Search for the cell housing the specified text and yield its [x, y] center coordinate. 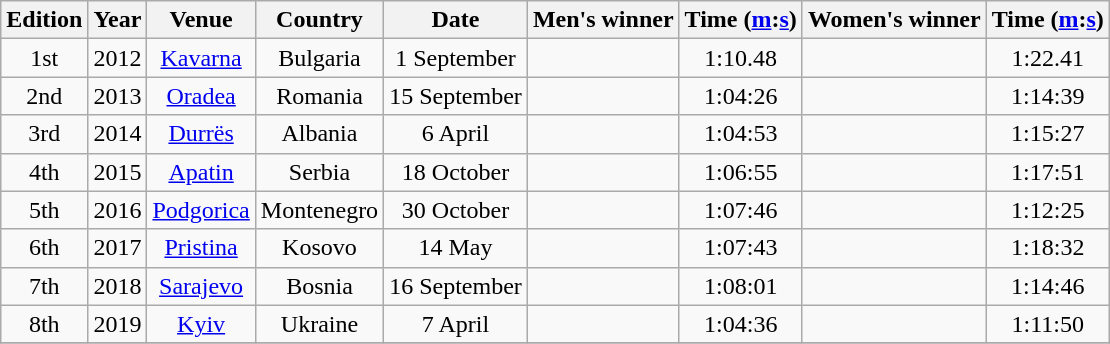
Kavarna [201, 58]
1 September [456, 58]
Date [456, 20]
1:08:01 [740, 286]
Country [319, 20]
2012 [118, 58]
1:14:46 [1048, 286]
Albania [319, 134]
2019 [118, 324]
1:10.48 [740, 58]
1:17:51 [1048, 172]
1:06:55 [740, 172]
Apatin [201, 172]
1:04:26 [740, 96]
2nd [44, 96]
1st [44, 58]
Montenegro [319, 210]
5th [44, 210]
1:04:36 [740, 324]
Kyiv [201, 324]
2016 [118, 210]
Oradea [201, 96]
Edition [44, 20]
2013 [118, 96]
Bulgaria [319, 58]
Women's winner [894, 20]
3rd [44, 134]
2018 [118, 286]
16 September [456, 286]
Men's winner [603, 20]
18 October [456, 172]
6 April [456, 134]
Serbia [319, 172]
8th [44, 324]
Romania [319, 96]
Podgorica [201, 210]
2014 [118, 134]
7 April [456, 324]
Durrës [201, 134]
7th [44, 286]
30 October [456, 210]
15 September [456, 96]
6th [44, 248]
1:22.41 [1048, 58]
2017 [118, 248]
Ukraine [319, 324]
Sarajevo [201, 286]
2015 [118, 172]
1:04:53 [740, 134]
1:12:25 [1048, 210]
1:14:39 [1048, 96]
1:07:46 [740, 210]
1:18:32 [1048, 248]
Pristina [201, 248]
1:11:50 [1048, 324]
Kosovo [319, 248]
4th [44, 172]
1:07:43 [740, 248]
Year [118, 20]
14 May [456, 248]
Bosnia [319, 286]
1:15:27 [1048, 134]
Venue [201, 20]
